From the cell containing the given text, extract its center point as [x, y] coordinate. 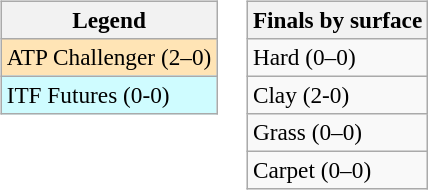
ITF Futures (0-0) [108, 95]
Carpet (0–0) [337, 171]
Hard (0–0) [337, 57]
Clay (2-0) [337, 95]
Legend [108, 20]
Grass (0–0) [337, 133]
ATP Challenger (2–0) [108, 57]
Finals by surface [337, 20]
